Pinpoint the cell where the given text exists, returning its [X, Y] midpoint coordinate. 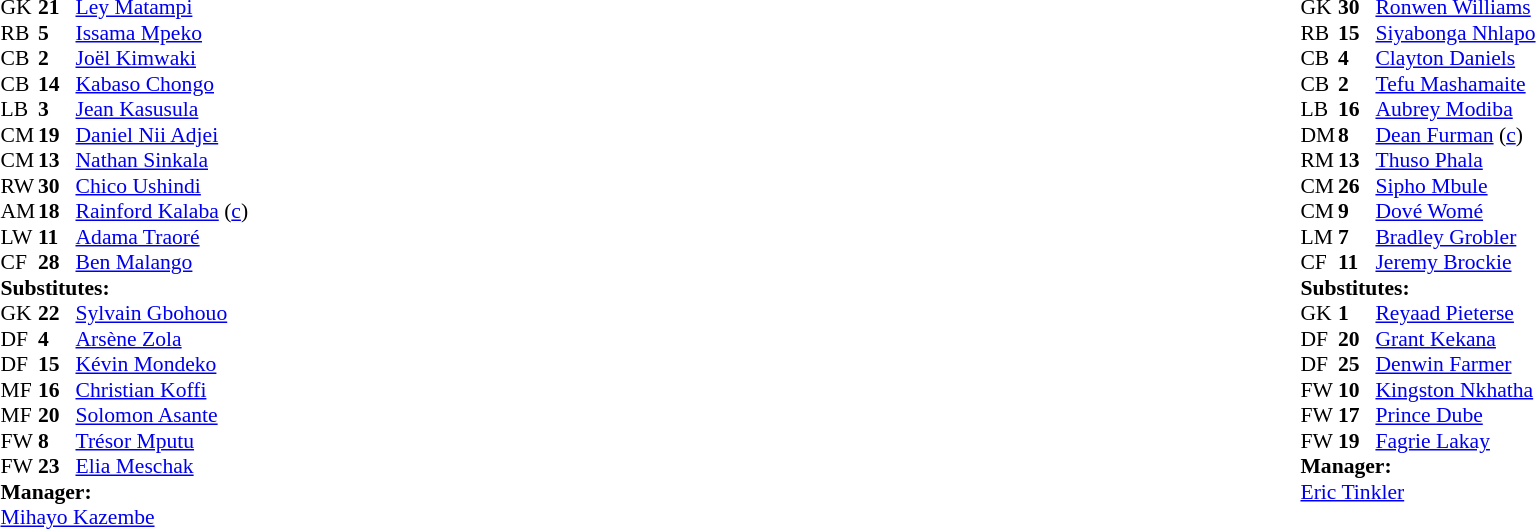
Kabaso Chongo [162, 84]
Solomon Asante [162, 415]
RW [19, 186]
Reyaad Pieterse [1455, 313]
17 [1357, 415]
Eric Tinkler [1418, 492]
Denwin Farmer [1455, 365]
Kévin Mondeko [162, 365]
Chico Ushindi [162, 186]
14 [57, 84]
Dové Womé [1455, 211]
Bradley Grobler [1455, 237]
Sylvain Gbohouo [162, 313]
RM [1319, 161]
5 [57, 33]
Trésor Mputu [162, 441]
AM [19, 211]
Nathan Sinkala [162, 161]
Grant Kekana [1455, 339]
LW [19, 237]
10 [1357, 390]
22 [57, 313]
Kingston Nkhatha [1455, 390]
Christian Koffi [162, 390]
Issama Mpeko [162, 33]
26 [1357, 186]
30 [57, 186]
Sipho Mbule [1455, 186]
Fagrie Lakay [1455, 441]
Elia Meschak [162, 467]
7 [1357, 237]
Thuso Phala [1455, 161]
Rainford Kalaba (c) [162, 211]
Daniel Nii Adjei [162, 135]
Tefu Mashamaite [1455, 84]
Jeremy Brockie [1455, 263]
DM [1319, 135]
Dean Furman (c) [1455, 135]
3 [57, 109]
Prince Dube [1455, 415]
18 [57, 211]
Clayton Daniels [1455, 59]
Jean Kasusula [162, 109]
1 [1357, 313]
Joël Kimwaki [162, 59]
Aubrey Modiba [1455, 109]
9 [1357, 211]
28 [57, 263]
Ben Malango [162, 263]
Siyabonga Nhlapo [1455, 33]
23 [57, 467]
Arsène Zola [162, 339]
25 [1357, 365]
LM [1319, 237]
Adama Traoré [162, 237]
